Return the [X, Y] coordinate for the center point of the cell that contains the specified text.  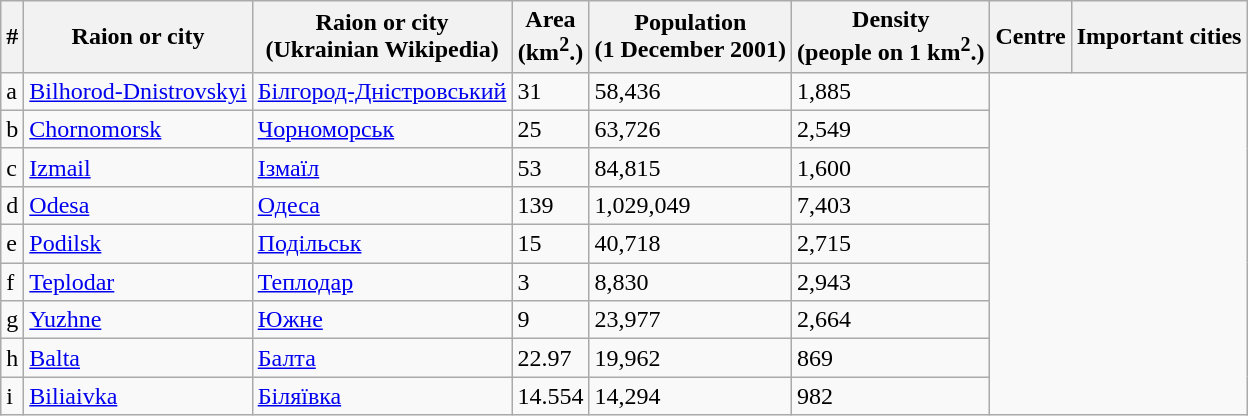
Yuzhne [138, 320]
Одеса [382, 205]
31 [550, 91]
Чорноморськ [382, 129]
Centre [1030, 37]
g [12, 320]
i [12, 396]
25 [550, 129]
2,943 [891, 282]
1,029,049 [690, 205]
2,664 [891, 320]
1,600 [891, 167]
9 [550, 320]
Ізмаїл [382, 167]
Izmail [138, 167]
# [12, 37]
d [12, 205]
Южне [382, 320]
22.97 [550, 358]
139 [550, 205]
53 [550, 167]
Podilsk [138, 244]
15 [550, 244]
f [12, 282]
Teplodar [138, 282]
b [12, 129]
19,962 [690, 358]
8,830 [690, 282]
23,977 [690, 320]
e [12, 244]
Biliaivka [138, 396]
3 [550, 282]
Important cities [1159, 37]
84,815 [690, 167]
Біляївка [382, 396]
Bilhorod-Dnistrovskyi [138, 91]
982 [891, 396]
c [12, 167]
Балта [382, 358]
Odesa [138, 205]
a [12, 91]
58,436 [690, 91]
Population(1 December 2001) [690, 37]
14,294 [690, 396]
h [12, 358]
Білгород-Дністровський [382, 91]
Raion or city [138, 37]
Area(km2.) [550, 37]
Balta [138, 358]
Теплодар [382, 282]
14.554 [550, 396]
Chornomorsk [138, 129]
7,403 [891, 205]
2,549 [891, 129]
Density(people on 1 km2.) [891, 37]
63,726 [690, 129]
869 [891, 358]
Raion or city(Ukrainian Wikipedia) [382, 37]
1,885 [891, 91]
40,718 [690, 244]
Подільськ [382, 244]
2,715 [891, 244]
